From the cell containing the given text, extract its center point as (X, Y) coordinate. 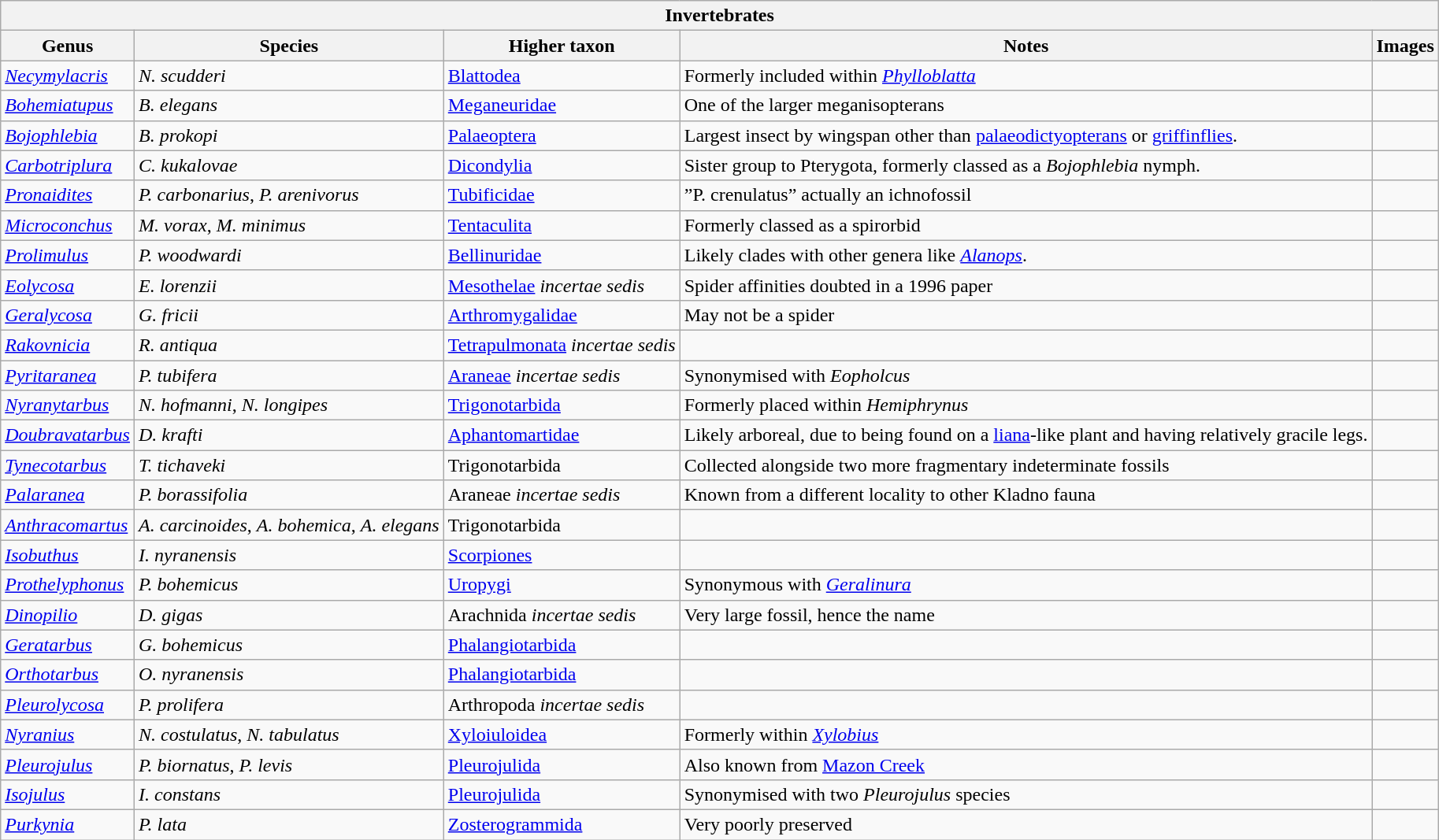
Arthromygalidae (562, 315)
Uropygi (562, 585)
D. gigas (288, 615)
E. lorenzii (288, 285)
Carbotriplura (68, 165)
Nyranius (68, 735)
Formerly included within Phylloblatta (1025, 76)
Pyritaranea (68, 376)
Bohemiatupus (68, 105)
B. elegans (288, 105)
N. costulatus, N. tabulatus (288, 735)
P. borassifolia (288, 495)
Formerly classed as a spirorbid (1025, 225)
Largest insect by wingspan other than palaeodictyopterans or griffinflies. (1025, 135)
Geratarbus (68, 645)
Tubificidae (562, 195)
N. hofmanni, N. longipes (288, 405)
C. kukalovae (288, 165)
Synonymised with Eopholcus (1025, 376)
Eolycosa (68, 285)
Collected alongside two more fragmentary indeterminate fossils (1025, 465)
Species (288, 46)
Microconchus (68, 225)
G. fricii (288, 315)
Formerly within Xylobius (1025, 735)
Very large fossil, hence the name (1025, 615)
Prolimulus (68, 255)
Dicondylia (562, 165)
Pronaidites (68, 195)
Bellinuridae (562, 255)
Notes (1025, 46)
Pleurolycosa (68, 705)
P. carbonarius, P. arenivorus (288, 195)
P. prolifera (288, 705)
Geralycosa (68, 315)
Invertebrates (720, 16)
Nyranytarbus (68, 405)
One of the larger meganisopterans (1025, 105)
I. nyranensis (288, 555)
P. tubifera (288, 376)
P. biornatus, P. levis (288, 764)
R. antiqua (288, 345)
T. tichaveki (288, 465)
O. nyranensis (288, 675)
Tynecotarbus (68, 465)
Pleurojulus (68, 764)
Spider affinities doubted in a 1996 paper (1025, 285)
P. woodwardi (288, 255)
Blattodea (562, 76)
Meganeuridae (562, 105)
Anthracomartus (68, 525)
Rakovnicia (68, 345)
Xyloiuloidea (562, 735)
Aphantomartidae (562, 435)
Likely arboreal, due to being found on a liana-like plant and having relatively gracile legs. (1025, 435)
Necymylacris (68, 76)
Also known from Mazon Creek (1025, 764)
Palaeoptera (562, 135)
Tentaculita (562, 225)
N. scudderi (288, 76)
Doubravatarbus (68, 435)
Synonymised with two Pleurojulus species (1025, 794)
Zosterogrammida (562, 824)
Arachnida incertae sedis (562, 615)
Tetrapulmonata incertae sedis (562, 345)
Likely clades with other genera like Alanops. (1025, 255)
Sister group to Pterygota, formerly classed as a Bojophlebia nymph. (1025, 165)
Purkynia (68, 824)
Isobuthus (68, 555)
Formerly placed within Hemiphrynus (1025, 405)
D. krafti (288, 435)
Images (1405, 46)
Arthropoda incertae sedis (562, 705)
Prothelyphonus (68, 585)
B. prokopi (288, 135)
Scorpiones (562, 555)
I. constans (288, 794)
G. bohemicus (288, 645)
May not be a spider (1025, 315)
”P. crenulatus” actually an ichnofossil (1025, 195)
Known from a different locality to other Kladno fauna (1025, 495)
P. lata (288, 824)
Mesothelae incertae sedis (562, 285)
Dinopilio (68, 615)
A. carcinoides, A. bohemica, A. elegans (288, 525)
Bojophlebia (68, 135)
Synonymous with Geralinura (1025, 585)
Orthotarbus (68, 675)
Very poorly preserved (1025, 824)
Genus (68, 46)
Higher taxon (562, 46)
M. vorax, M. minimus (288, 225)
Palaranea (68, 495)
Isojulus (68, 794)
P. bohemicus (288, 585)
